Return (x, y) of the center of cell containing provided text 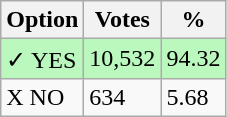
✓ YES (42, 59)
Option (42, 20)
X NO (42, 97)
94.32 (194, 59)
Votes (122, 20)
% (194, 20)
5.68 (194, 97)
634 (122, 97)
10,532 (122, 59)
